Capture the cell that displays the provided text and extract its (X, Y) central coordinate. 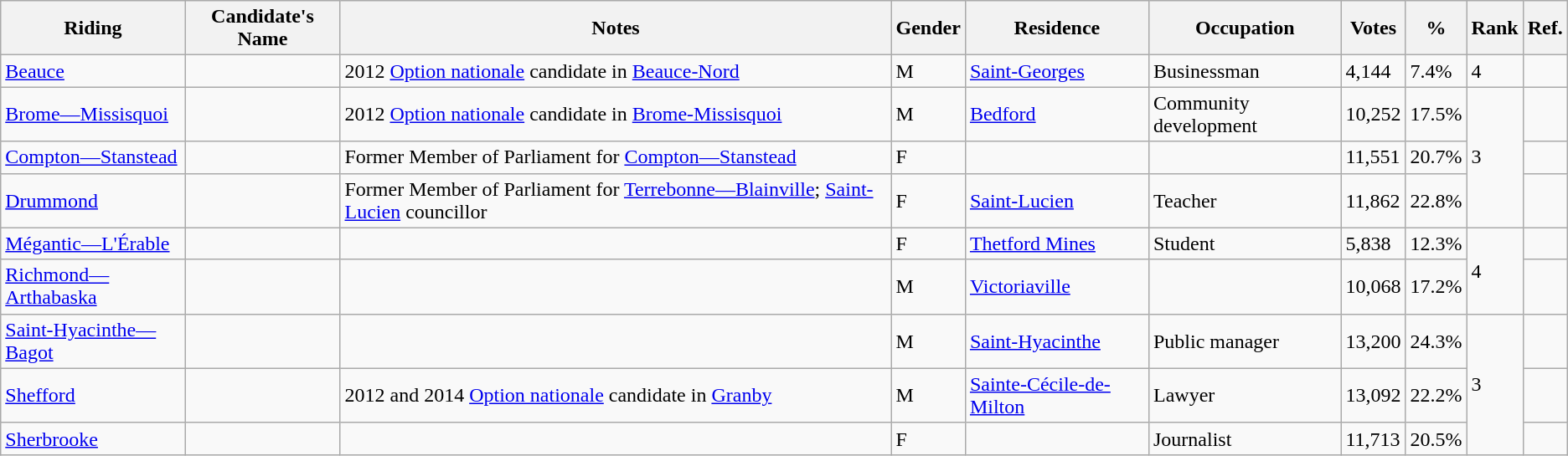
7.4% (1436, 71)
Former Member of Parliament for Terrebonne—Blainville; Saint-Lucien councillor (616, 201)
20.5% (1436, 438)
Public manager (1245, 341)
Journalist (1245, 438)
Businessman (1245, 71)
13,092 (1374, 395)
Saint-Lucien (1057, 201)
Bedford (1057, 114)
% (1436, 28)
24.3% (1436, 341)
Saint-Hyacinthe—Bagot (93, 341)
11,862 (1374, 201)
Lawyer (1245, 395)
5,838 (1374, 243)
2012 Option nationale candidate in Beauce-Nord (616, 71)
2012 Option nationale candidate in Brome-Missisquoi (616, 114)
Saint-Georges (1057, 71)
Mégantic—L'Érable (93, 243)
10,252 (1374, 114)
22.2% (1436, 395)
13,200 (1374, 341)
Compton—Stanstead (93, 157)
Saint-Hyacinthe (1057, 341)
22.8% (1436, 201)
11,713 (1374, 438)
Drummond (93, 201)
17.5% (1436, 114)
Teacher (1245, 201)
Riding (93, 28)
Victoriaville (1057, 286)
Beauce (93, 71)
2012 and 2014 Option nationale candidate in Granby (616, 395)
Occupation (1245, 28)
Student (1245, 243)
Sherbrooke (93, 438)
Sainte-Cécile-de-Milton (1057, 395)
Rank (1494, 28)
4,144 (1374, 71)
Richmond—Arthabaska (93, 286)
Residence (1057, 28)
17.2% (1436, 286)
12.3% (1436, 243)
Thetford Mines (1057, 243)
Gender (928, 28)
Notes (616, 28)
Brome—Missisquoi (93, 114)
Votes (1374, 28)
Former Member of Parliament for Compton—Stanstead (616, 157)
Community development (1245, 114)
Candidate's Name (263, 28)
10,068 (1374, 286)
20.7% (1436, 157)
Shefford (93, 395)
Ref. (1545, 28)
11,551 (1374, 157)
